Pinpoint the cell where the given text exists, returning its (x, y) midpoint coordinate. 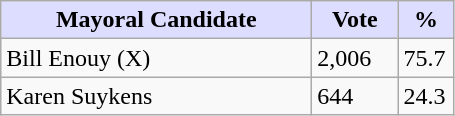
Karen Suykens (156, 96)
644 (355, 96)
24.3 (426, 96)
75.7 (426, 58)
Bill Enouy (X) (156, 58)
Mayoral Candidate (156, 20)
Vote (355, 20)
2,006 (355, 58)
% (426, 20)
